Detect which cell encompasses the target text, then output its (x, y) center coordinate. 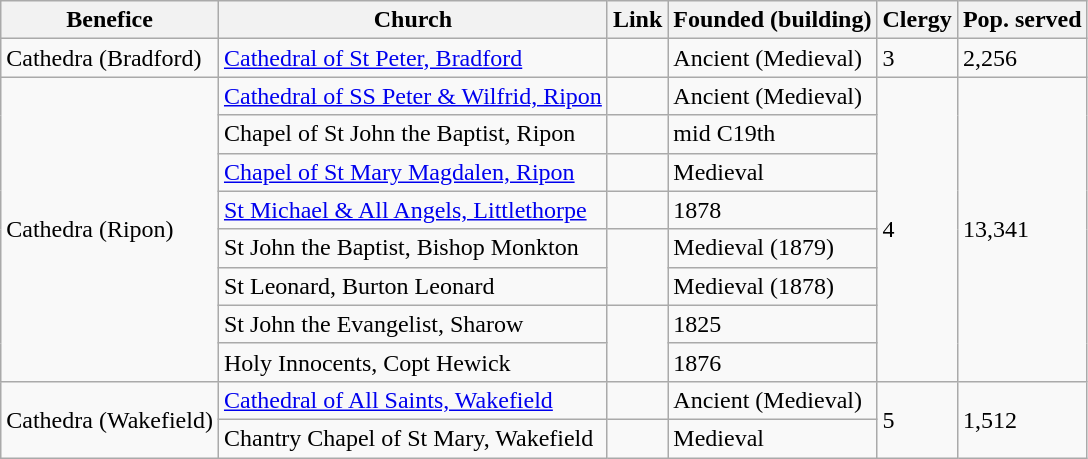
Chantry Chapel of St Mary, Wakefield (412, 438)
Cathedra (Wakefield) (110, 419)
Cathedral of All Saints, Wakefield (412, 400)
St John the Baptist, Bishop Monkton (412, 248)
Pop. served (1022, 20)
Founded (building) (772, 20)
mid C19th (772, 134)
4 (917, 229)
Medieval (1879) (772, 248)
Link (637, 20)
Cathedra (Bradford) (110, 58)
1825 (772, 324)
1876 (772, 362)
Chapel of St Mary Magdalen, Ripon (412, 172)
1878 (772, 210)
13,341 (1022, 229)
Benefice (110, 20)
Chapel of St John the Baptist, Ripon (412, 134)
St Michael & All Angels, Littlethorpe (412, 210)
3 (917, 58)
1,512 (1022, 419)
Clergy (917, 20)
Church (412, 20)
St Leonard, Burton Leonard (412, 286)
2,256 (1022, 58)
Cathedral of SS Peter & Wilfrid, Ripon (412, 96)
Holy Innocents, Copt Hewick (412, 362)
Cathedra (Ripon) (110, 229)
5 (917, 419)
St John the Evangelist, Sharow (412, 324)
Cathedral of St Peter, Bradford (412, 58)
Medieval (1878) (772, 286)
